Output the [X, Y] coordinate of the center of the cell containing the given text.  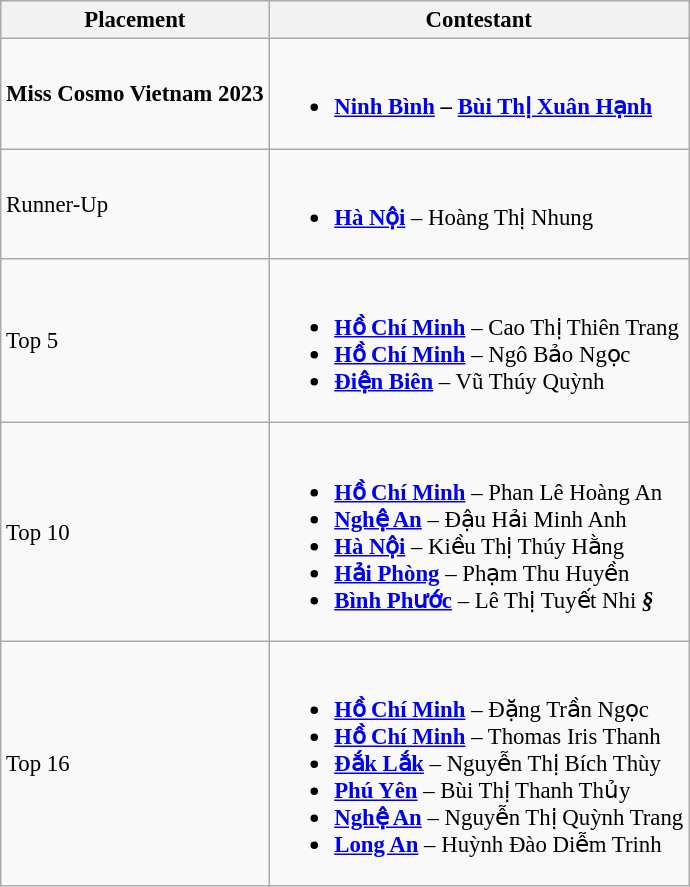
Top 5 [135, 341]
Top 10 [135, 532]
Ninh Bình – Bùi Thị Xuân Hạnh [479, 94]
Hồ Chí Minh – Cao Thị Thiên TrangHồ Chí Minh – Ngô Bảo NgọcĐiện Biên – Vũ Thúy Quỳnh [479, 341]
Hồ Chí Minh – Phan Lê Hoàng AnNghệ An – Đậu Hải Minh AnhHà Nội – Kiều Thị Thúy HằngHải Phòng – Phạm Thu HuyềnBình Phước – Lê Thị Tuyết Nhi § [479, 532]
Miss Cosmo Vietnam 2023 [135, 94]
Contestant [479, 20]
Placement [135, 20]
Hà Nội – Hoàng Thị Nhung [479, 204]
Runner-Up [135, 204]
Top 16 [135, 764]
